Identify which cell holds the provided text, then report its [X, Y] central coordinate. 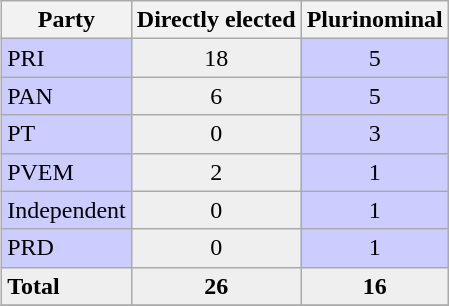
Directly elected [216, 20]
6 [216, 96]
PRI [67, 58]
PRD [67, 248]
Party [67, 20]
PAN [67, 96]
16 [374, 286]
2 [216, 172]
3 [374, 134]
PVEM [67, 172]
18 [216, 58]
Total [67, 286]
Independent [67, 210]
Plurinominal [374, 20]
26 [216, 286]
PT [67, 134]
